Determine the [X, Y] coordinate at the center of the cell enclosing the given text.  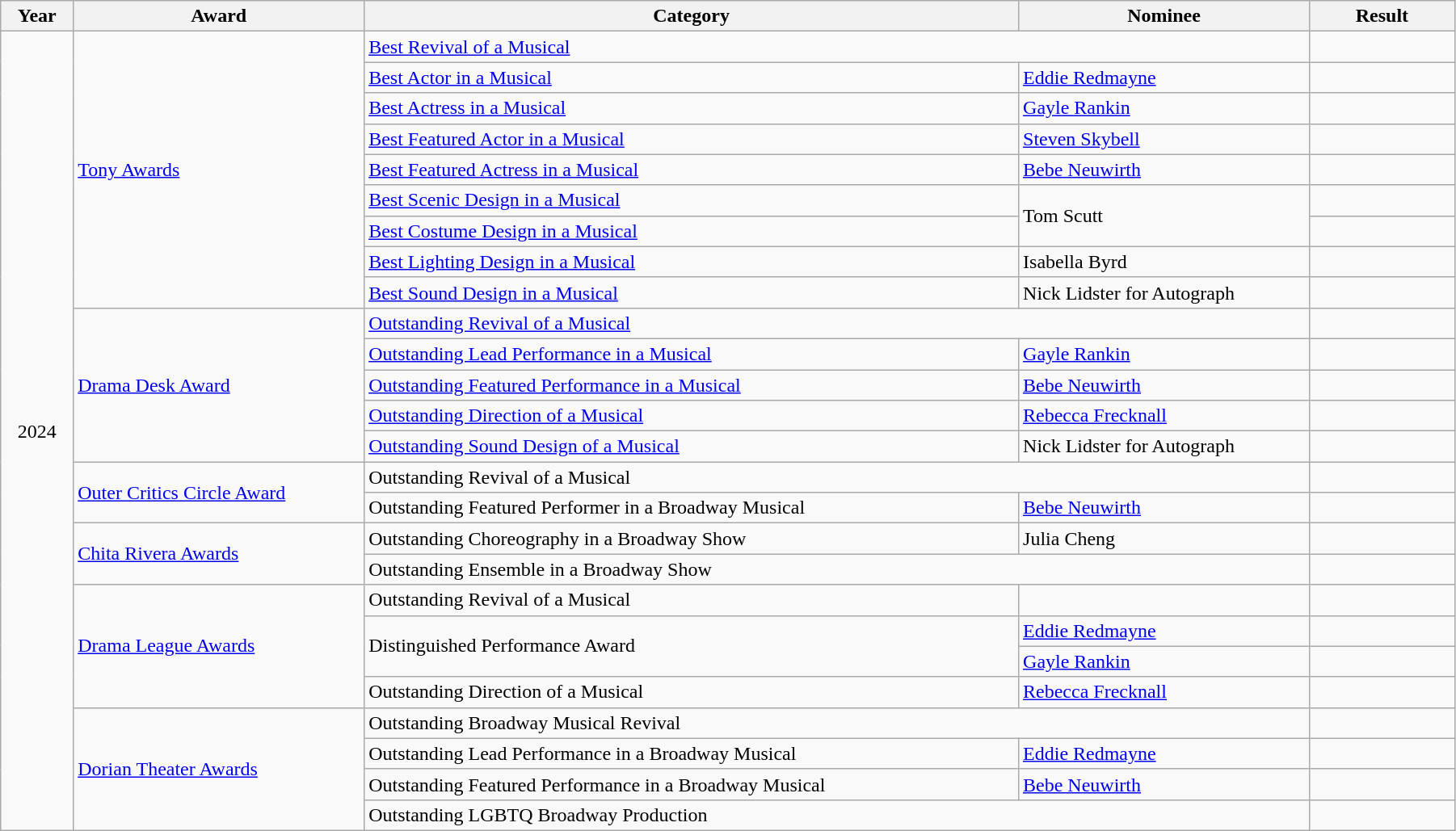
Tom Scutt [1164, 216]
Year [37, 16]
Best Featured Actor in a Musical [692, 139]
Best Actor in a Musical [692, 78]
Category [692, 16]
Outstanding Featured Performance in a Broadway Musical [692, 784]
Distinguished Performance Award [692, 646]
Result [1382, 16]
Best Lighting Design in a Musical [692, 262]
Drama Desk Award [219, 384]
Best Costume Design in a Musical [692, 231]
2024 [37, 431]
Best Actress in a Musical [692, 108]
Tony Awards [219, 170]
Isabella Byrd [1164, 262]
Best Revival of a Musical [837, 47]
Best Scenic Design in a Musical [692, 200]
Steven Skybell [1164, 139]
Award [219, 16]
Dorian Theater Awards [219, 769]
Outstanding Choreography in a Broadway Show [692, 539]
Outstanding LGBTQ Broadway Production [837, 815]
Outer Critics Circle Award [219, 493]
Nominee [1164, 16]
Outstanding Lead Performance in a Broadway Musical [692, 753]
Chita Rivera Awards [219, 554]
Best Sound Design in a Musical [692, 292]
Drama League Awards [219, 646]
Outstanding Lead Performance in a Musical [692, 354]
Outstanding Featured Performer in a Broadway Musical [692, 508]
Outstanding Ensemble in a Broadway Show [837, 569]
Best Featured Actress in a Musical [692, 170]
Outstanding Featured Performance in a Musical [692, 385]
Outstanding Sound Design of a Musical [692, 447]
Outstanding Broadway Musical Revival [837, 723]
Julia Cheng [1164, 539]
